Return (X, Y) of the center of cell containing provided text 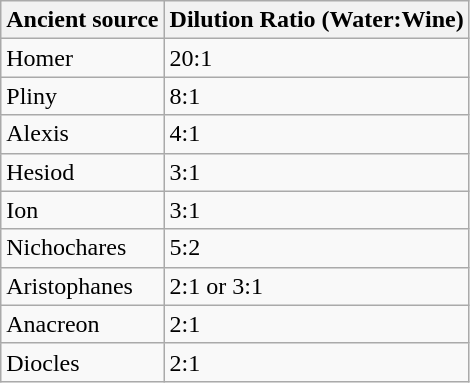
Aristophanes (82, 286)
5:2 (316, 248)
Pliny (82, 96)
Anacreon (82, 324)
20:1 (316, 58)
Ion (82, 210)
Dilution Ratio (Water:Wine) (316, 20)
Alexis (82, 134)
Ancient source (82, 20)
8:1 (316, 96)
Diocles (82, 362)
Hesiod (82, 172)
Nichochares (82, 248)
Homer (82, 58)
4:1 (316, 134)
2:1 or 3:1 (316, 286)
